Provide the [x, y] coordinate of the cell's center where the given text is located.  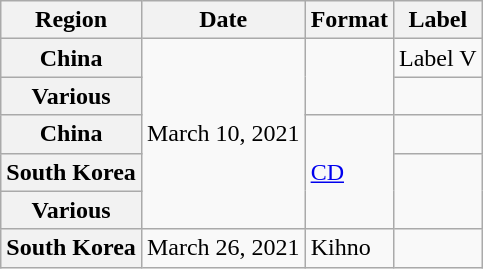
Region [72, 20]
Date [223, 20]
March 26, 2021 [223, 248]
March 10, 2021 [223, 134]
CD [349, 172]
Kihno [349, 248]
Format [349, 20]
Label [438, 20]
Label V [438, 58]
